Scan for the cell matching the given text and deliver its [X, Y] coordinate at center. 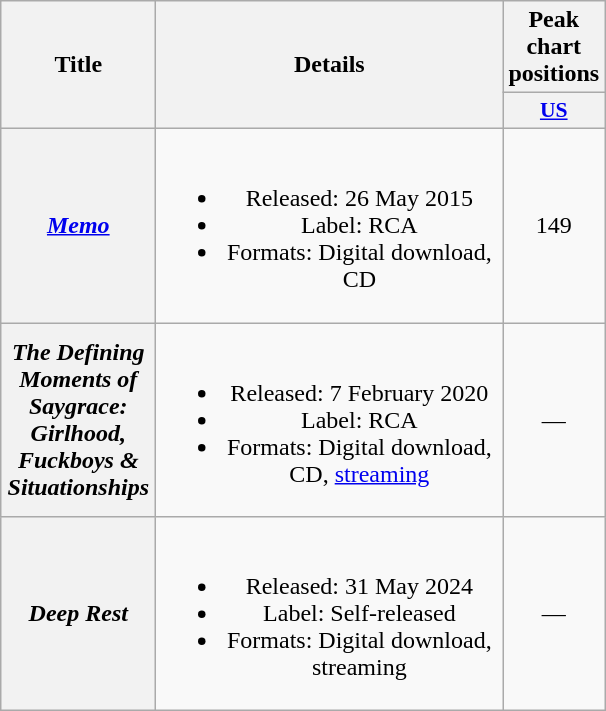
Deep Rest [78, 614]
The Defining Moments of Saygrace: Girlhood, Fuckboys & Situationships [78, 419]
Released: 31 May 2024Label: Self-releasedFormats: Digital download, streaming [330, 614]
US [554, 111]
149 [554, 225]
Memo [78, 225]
Details [330, 65]
Title [78, 65]
Released: 7 February 2020Label: RCAFormats: Digital download, CD, streaming [330, 419]
Peak chart positions [554, 47]
Released: 26 May 2015Label: RCAFormats: Digital download, CD [330, 225]
